Provide the (x, y) coordinate of the cell's center where the given text is located.  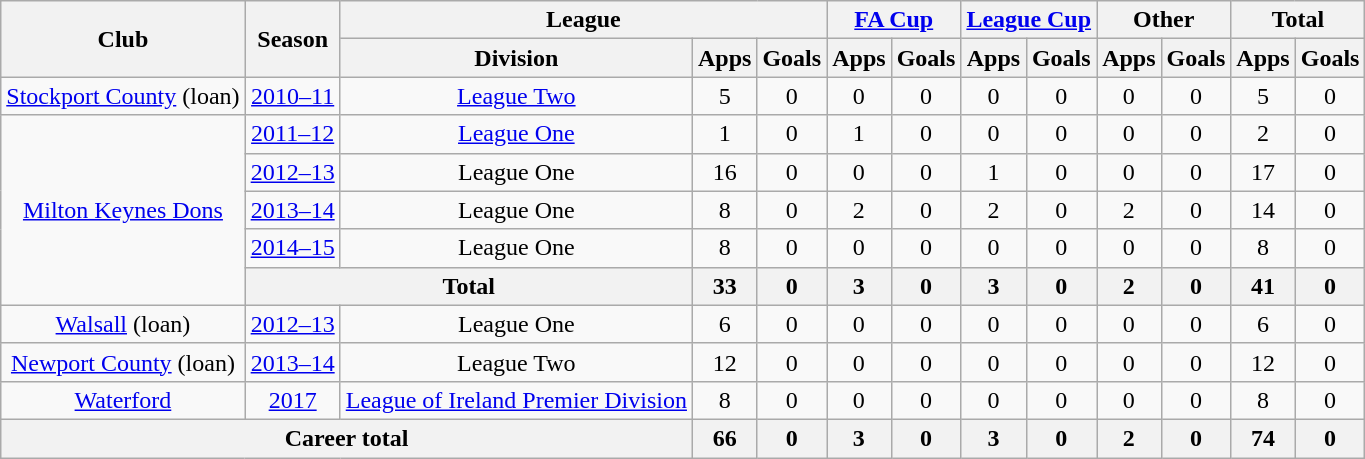
Career total (347, 438)
League (583, 20)
16 (724, 172)
Club (123, 39)
Stockport County (loan) (123, 96)
17 (1263, 172)
Season (292, 39)
League Cup (1029, 20)
League of Ireland Premier Division (516, 400)
Waterford (123, 400)
74 (1263, 438)
Division (516, 58)
Newport County (loan) (123, 362)
2011–12 (292, 134)
41 (1263, 286)
66 (724, 438)
2014–15 (292, 248)
2010–11 (292, 96)
14 (1263, 210)
Milton Keynes Dons (123, 210)
Walsall (loan) (123, 324)
FA Cup (894, 20)
33 (724, 286)
Other (1164, 20)
2017 (292, 400)
